Scan for the cell matching the given text and deliver its [X, Y] coordinate at center. 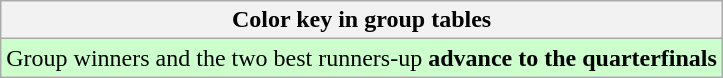
Group winners and the two best runners-up advance to the quarterfinals [362, 58]
Color key in group tables [362, 20]
